Search for the cell housing the specified text and yield its [x, y] center coordinate. 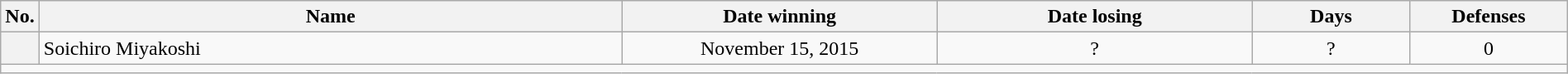
Days [1331, 17]
Soichiro Miyakoshi [331, 48]
Date losing [1095, 17]
No. [20, 17]
November 15, 2015 [779, 48]
Defenses [1489, 17]
0 [1489, 48]
Name [331, 17]
Date winning [779, 17]
